Output the (x, y) coordinate of the center of the cell containing the given text.  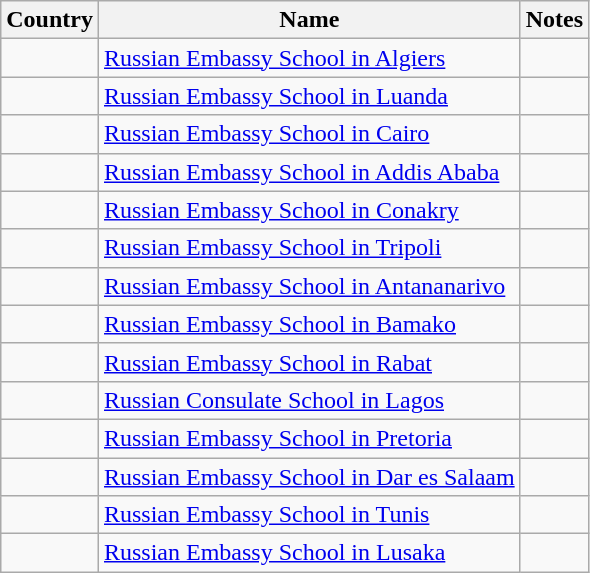
Russian Embassy School in Bamako (309, 324)
Russian Embassy School in Addis Ababa (309, 172)
Russian Embassy School in Tunis (309, 515)
Name (309, 20)
Russian Embassy School in Lusaka (309, 553)
Russian Embassy School in Rabat (309, 362)
Notes (554, 20)
Country (50, 20)
Russian Embassy School in Pretoria (309, 438)
Russian Embassy School in Conakry (309, 210)
Russian Embassy School in Luanda (309, 96)
Russian Embassy School in Dar es Salaam (309, 477)
Russian Embassy School in Antananarivo (309, 286)
Russian Embassy School in Cairo (309, 134)
Russian Consulate School in Lagos (309, 400)
Russian Embassy School in Tripoli (309, 248)
Russian Embassy School in Algiers (309, 58)
